Identify which cell holds the provided text, then report its [X, Y] central coordinate. 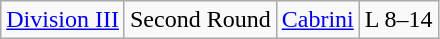
L 8–14 [398, 20]
Second Round [200, 20]
Division III [63, 20]
Cabrini [318, 20]
